For the text-containing cell, return its midpoint in (X, Y) coordinate format. 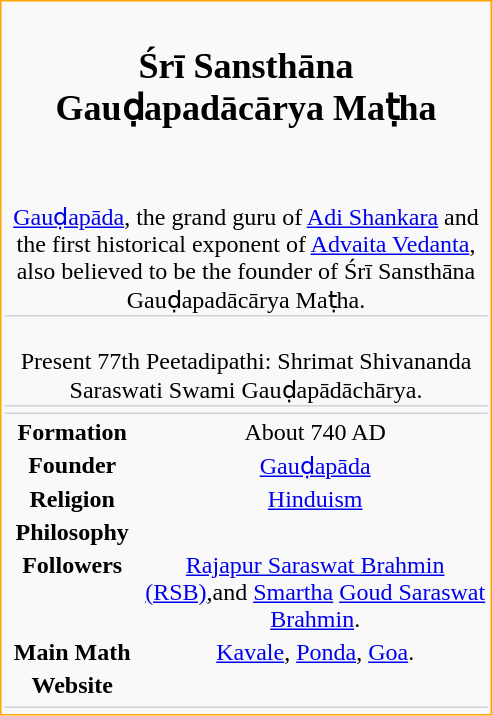
Kavale, Ponda, Goa. (316, 653)
Śrī Sansthāna Gauḍapadācārya Maṭha (246, 87)
Present 77th Peetadipathi: Shrimat Shivananda Saraswati Swami Gauḍapādāchārya. (246, 364)
Hinduism (316, 499)
Followers (72, 592)
Philosophy (72, 533)
Gauḍapāda (316, 466)
About 740 AD (316, 432)
Formation (72, 432)
Founder (72, 466)
Main Math (72, 653)
Rajapur Saraswat Brahmin (RSB),and Smartha Goud Saraswat Brahmin. (316, 592)
Website (72, 685)
Religion (72, 499)
